From the cell containing the given text, extract its center point as (X, Y) coordinate. 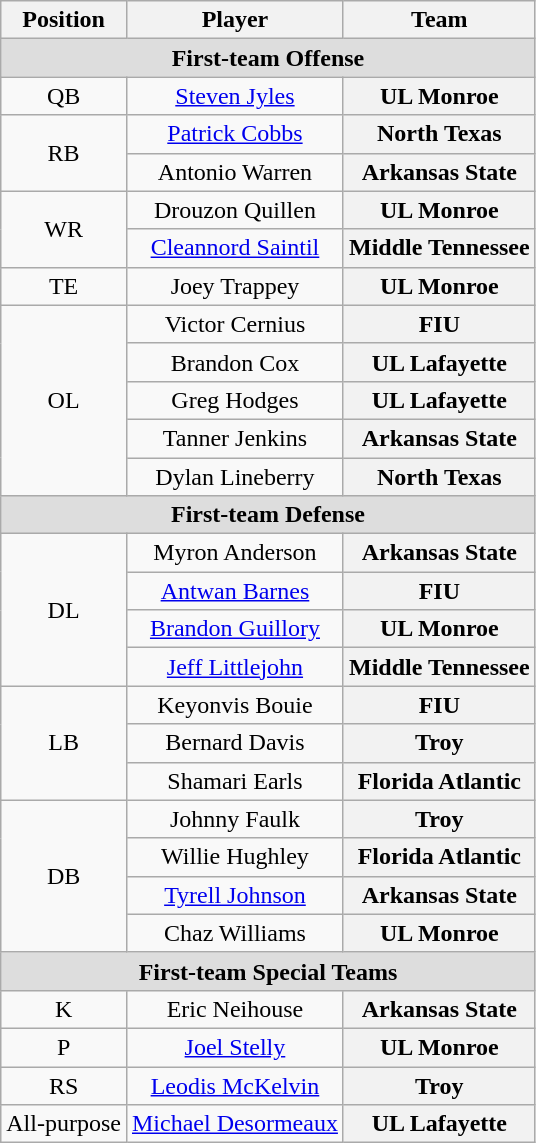
P (64, 1047)
Antwan Barnes (234, 591)
Joey Trappey (234, 286)
Brandon Cox (234, 362)
Leodis McKelvin (234, 1085)
Willie Hughley (234, 857)
Position (64, 20)
Steven Jyles (234, 96)
OL (64, 400)
Patrick Cobbs (234, 134)
RB (64, 153)
DL (64, 610)
Keyonvis Bouie (234, 705)
First-team Offense (268, 58)
WR (64, 229)
Dylan Lineberry (234, 477)
RS (64, 1085)
QB (64, 96)
DB (64, 876)
Antonio Warren (234, 172)
Victor Cernius (234, 324)
Bernard Davis (234, 743)
TE (64, 286)
Drouzon Quillen (234, 210)
K (64, 1009)
First-team Defense (268, 515)
Cleannord Saintil (234, 248)
Tyrell Johnson (234, 895)
Myron Anderson (234, 553)
Chaz Williams (234, 933)
Team (439, 20)
Jeff Littlejohn (234, 667)
All-purpose (64, 1124)
Michael Desormeaux (234, 1124)
Greg Hodges (234, 400)
Brandon Guillory (234, 629)
LB (64, 743)
Tanner Jenkins (234, 438)
Eric Neihouse (234, 1009)
Player (234, 20)
Joel Stelly (234, 1047)
Shamari Earls (234, 781)
First-team Special Teams (268, 971)
Johnny Faulk (234, 819)
